Scan for the cell matching the given text and deliver its [X, Y] coordinate at center. 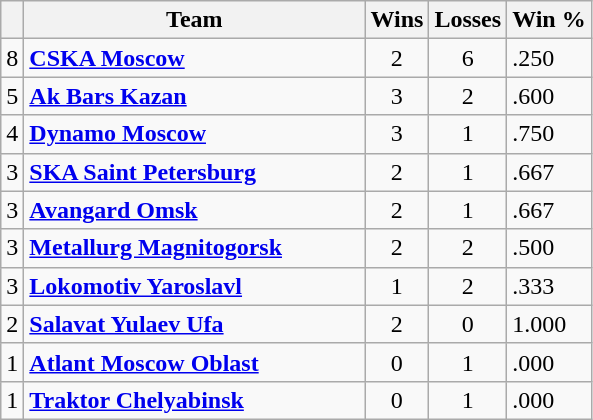
Win % [550, 20]
.500 [550, 248]
Wins [397, 20]
.333 [550, 286]
Dynamo Moscow [194, 134]
.750 [550, 134]
4 [12, 134]
Traktor Chelyabinsk [194, 400]
Metallurg Magnitogorsk [194, 248]
6 [468, 58]
1.000 [550, 324]
Atlant Moscow Oblast [194, 362]
SKA Saint Petersburg [194, 172]
5 [12, 96]
CSKA Moscow [194, 58]
Losses [468, 20]
Ak Bars Kazan [194, 96]
Team [194, 20]
Lokomotiv Yaroslavl [194, 286]
8 [12, 58]
.600 [550, 96]
.250 [550, 58]
Avangard Omsk [194, 210]
Salavat Yulaev Ufa [194, 324]
